For the text-containing cell, return its midpoint in [x, y] coordinate format. 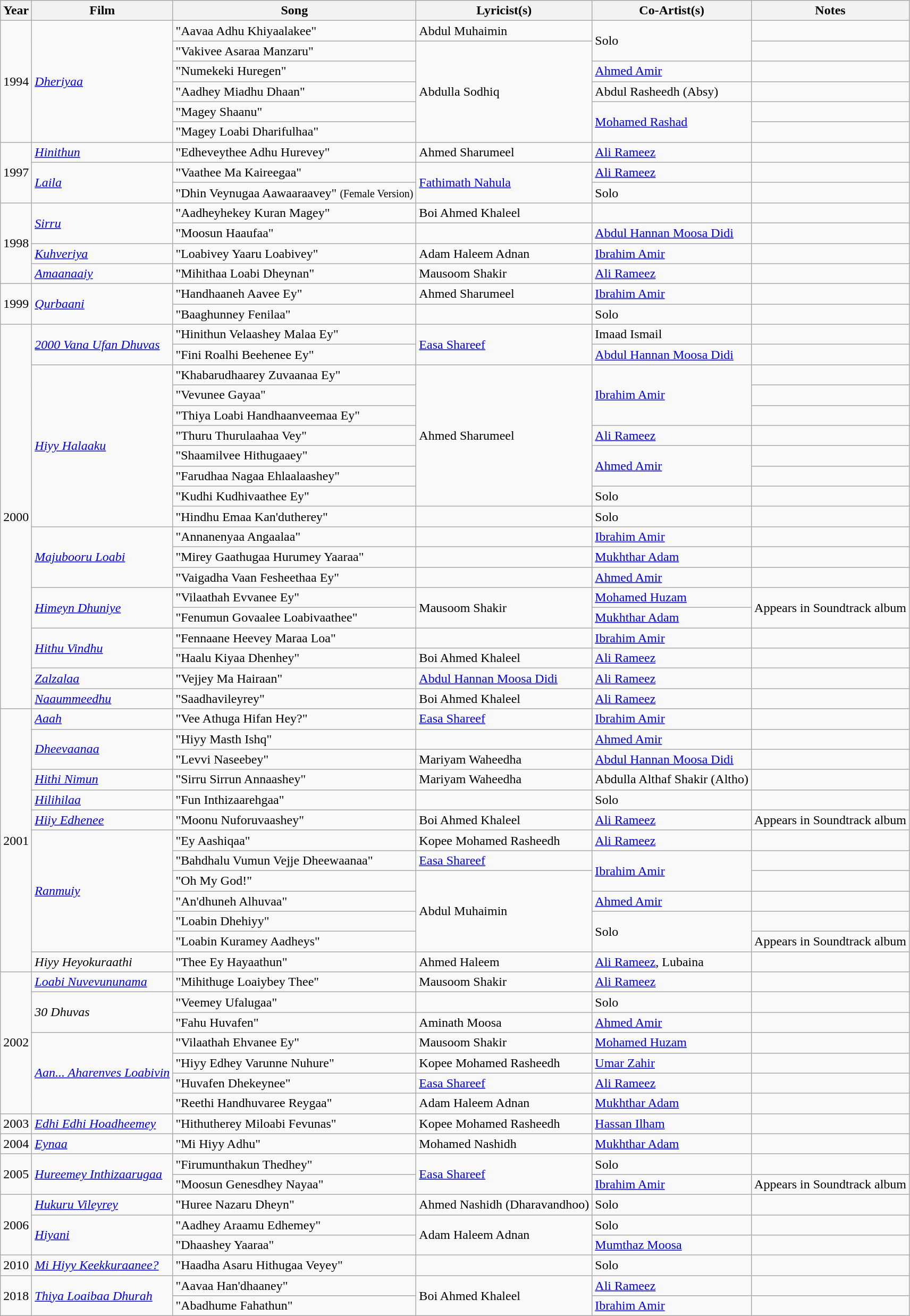
Naaummeedhu [102, 699]
"An'dhuneh Alhuvaa" [294, 901]
"Fini Roalhi Beehenee Ey" [294, 355]
2010 [16, 1265]
Zalzalaa [102, 678]
30 Dhuvas [102, 1012]
Ahmed Nashidh (Dharavandhoo) [504, 1204]
"Sirru Sirrun Annaashey" [294, 779]
Mohamed Nashidh [504, 1144]
2002 [16, 1043]
"Haalu Kiyaa Dhenhey" [294, 658]
Year [16, 11]
Fathimath Nahula [504, 182]
Mohamed Rashad [672, 122]
"Mirey Gaathugaa Hurumey Yaaraa" [294, 557]
"Thuru Thurulaahaa Vey" [294, 435]
"Haadha Asaru Hithugaa Veyey" [294, 1265]
1999 [16, 304]
"Hindhu Emaa Kan'dutherey" [294, 516]
"Aadheyhekey Kuran Magey" [294, 213]
Mi Hiyy Keekkuraanee? [102, 1265]
Kuhveriya [102, 254]
Abdul Rasheedh (Absy) [672, 91]
Umar Zahir [672, 1063]
"Ey Aashiqaa" [294, 840]
"Abadhume Fahathun" [294, 1306]
"Huree Nazaru Dheyn" [294, 1204]
Qurbaani [102, 304]
"Mihithaa Loabi Dheynan" [294, 274]
"Thee Ey Hayaathun" [294, 962]
"Annanenyaa Angaalaa" [294, 537]
1997 [16, 172]
"Aadhey Miadhu Dhaan" [294, 91]
"Loabin Dhehiyy" [294, 921]
"Levvi Naseebey" [294, 759]
2005 [16, 1174]
Himeyn Dhuniye [102, 608]
Laila [102, 182]
Edhi Edhi Hoadheemey [102, 1124]
Imaad Ismail [672, 334]
Thiya Loaibaa Dhurah [102, 1296]
Abdulla Sodhiq [504, 91]
"Vevunee Gayaa" [294, 395]
"Firumunthakun Thedhey" [294, 1164]
"Vaathee Ma Kaireegaa" [294, 172]
"Aavaa Han'dhaaney" [294, 1286]
"Vaigadha Vaan Fesheethaa Ey" [294, 577]
Mumthaz Moosa [672, 1245]
1998 [16, 243]
Abdulla Althaf Shakir (Altho) [672, 779]
Loabi Nuvevununama [102, 982]
Amaanaaiy [102, 274]
Hithi Nimun [102, 779]
2000 [16, 517]
"Handhaaneh Aavee Ey" [294, 294]
"Dhaashey Yaaraa" [294, 1245]
"Aavaa Adhu Khiyaalakee" [294, 31]
"Vakivee Asaraa Manzaru" [294, 51]
Majubooru Loabi [102, 557]
Hithu Vindhu [102, 648]
"Fennaane Heevey Maraa Loa" [294, 638]
"Reethi Handhuvaree Reygaa" [294, 1103]
"Magey Loabi Dharifulhaa" [294, 132]
"Moosun Genesdhey Nayaa" [294, 1184]
"Moonu Nuforuvaashey" [294, 820]
"Farudhaa Nagaa Ehlaalaashey" [294, 476]
"Baaghunney Fenilaa" [294, 314]
"Khabarudhaarey Zuvaanaa Ey" [294, 375]
"Fun Inthizaarehgaa" [294, 800]
Dheevaanaa [102, 749]
"Oh My God!" [294, 881]
"Edheveythee Adhu Hurevey" [294, 152]
"Magey Shaanu" [294, 112]
"Thiya Loabi Handhaanveemaa Ey" [294, 415]
2018 [16, 1296]
Hukuru Vileyrey [102, 1204]
"Fenumun Govaalee Loabivaathee" [294, 618]
Hilihilaa [102, 800]
2003 [16, 1124]
"Vilaathah Ehvanee Ey" [294, 1043]
"Hiyy Masth Ishq" [294, 739]
"Loabin Kuramey Aadheys" [294, 942]
Notes [830, 11]
"Loabivey Yaaru Loabivey" [294, 254]
"Moosun Haaufaa" [294, 233]
Hiyy Heyokuraathi [102, 962]
Hassan Ilham [672, 1124]
Aan... Aharenves Loabivin [102, 1073]
"Kudhi Kudhivaathee Ey" [294, 496]
"Mi Hiyy Adhu" [294, 1144]
"Vilaathah Evvanee Ey" [294, 598]
Aminath Moosa [504, 1022]
2006 [16, 1225]
"Saadhavileyrey" [294, 699]
Hureemey Inthizaarugaa [102, 1174]
Hiiy Edhenee [102, 820]
Hinithun [102, 152]
Sirru [102, 223]
"Numekeki Huregen" [294, 71]
1994 [16, 81]
2001 [16, 840]
"Fahu Huvafen" [294, 1022]
Ahmed Haleem [504, 962]
"Huvafen Dhekeynee" [294, 1083]
"Shaamilvee Hithugaaey" [294, 456]
"Vee Athuga Hifan Hey?" [294, 719]
Ali Rameez, Lubaina [672, 962]
"Vejjey Ma Hairaan" [294, 678]
"Aadhey Araamu Edhemey" [294, 1225]
"Veemey Ufalugaa" [294, 1002]
Eynaa [102, 1144]
Aaah [102, 719]
Song [294, 11]
"Dhin Veynugaa Aawaaraavey" (Female Version) [294, 192]
2004 [16, 1144]
Film [102, 11]
"Bahdhalu Vumun Vejje Dheewaanaa" [294, 860]
Ranmuiy [102, 891]
Co-Artist(s) [672, 11]
Dheriyaa [102, 81]
"Hithutherey Miloabi Fevunas" [294, 1124]
"Hinithun Velaashey Malaa Ey" [294, 334]
2000 Vana Ufan Dhuvas [102, 345]
Lyricist(s) [504, 11]
"Hiyy Edhey Varunne Nuhure" [294, 1063]
Hiyy Halaaku [102, 446]
"Mihithuge Loaiybey Thee" [294, 982]
Hiyani [102, 1235]
